Provide the [X, Y] coordinate of the cell's center where the given text is located.  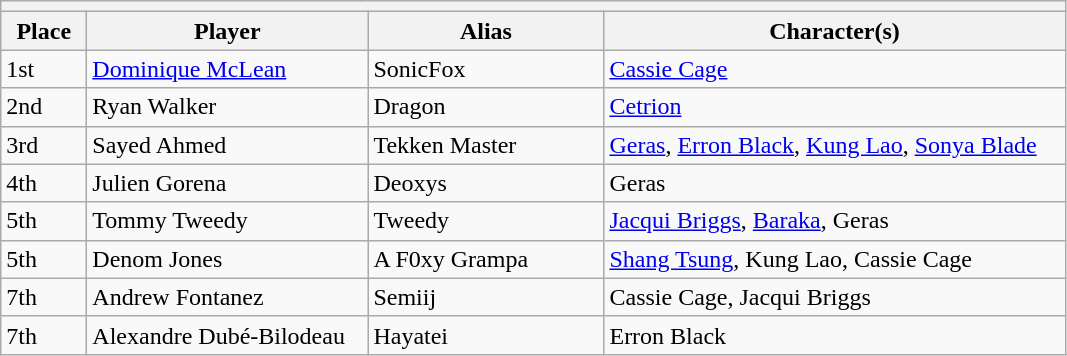
Deoxys [486, 183]
Dominique McLean [228, 69]
Sayed Ahmed [228, 145]
Player [228, 31]
Place [44, 31]
Character(s) [834, 31]
Alias [486, 31]
Cassie Cage, Jacqui Briggs [834, 297]
Tommy Tweedy [228, 221]
2nd [44, 107]
Geras, Erron Black, Kung Lao, Sonya Blade [834, 145]
A F0xy Grampa [486, 259]
Alexandre Dubé-Bilodeau [228, 335]
Cetrion [834, 107]
4th [44, 183]
SonicFox [486, 69]
Denom Jones [228, 259]
Julien Gorena [228, 183]
1st [44, 69]
Tekken Master [486, 145]
Ryan Walker [228, 107]
3rd [44, 145]
Jacqui Briggs, Baraka, Geras [834, 221]
Erron Black [834, 335]
Hayatei [486, 335]
Geras [834, 183]
Shang Tsung, Kung Lao, Cassie Cage [834, 259]
Andrew Fontanez [228, 297]
Cassie Cage [834, 69]
Dragon [486, 107]
Tweedy [486, 221]
Semiij [486, 297]
